Return [x, y] of the center of cell containing provided text 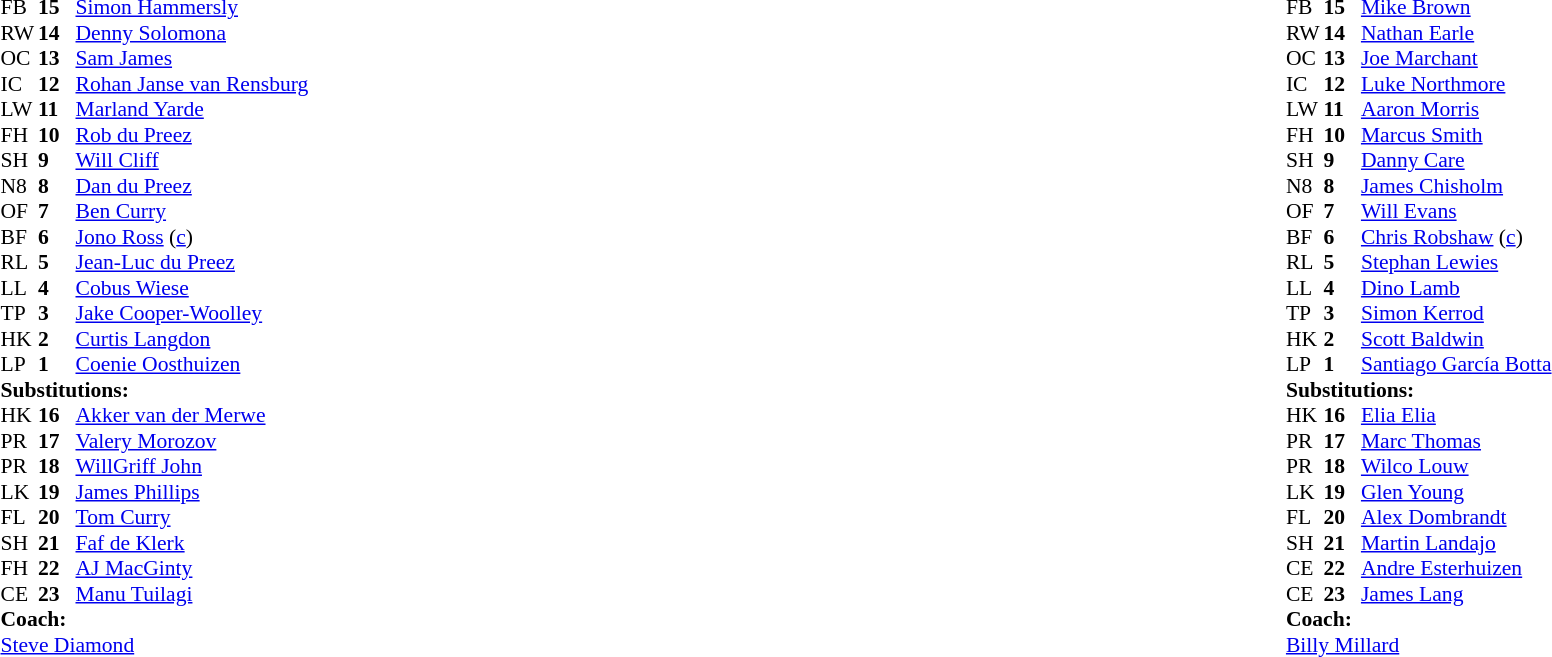
Rob du Preez [192, 135]
Elia Elia [1456, 415]
Stephan Lewies [1456, 263]
Chris Robshaw (c) [1456, 237]
Cobus Wiese [192, 288]
Scott Baldwin [1456, 339]
Danny Care [1456, 161]
Jake Cooper-Woolley [192, 313]
Valery Morozov [192, 441]
Aaron Morris [1456, 109]
James Lang [1456, 594]
Luke Northmore [1456, 84]
Dan du Preez [192, 186]
Andre Esterhuizen [1456, 569]
Dino Lamb [1456, 288]
Glen Young [1456, 492]
Sam James [192, 59]
Martin Landajo [1456, 543]
WillGriff John [192, 467]
Jean-Luc du Preez [192, 263]
Alex Dombrandt [1456, 517]
Will Evans [1456, 211]
Simon Kerrod [1456, 313]
Ben Curry [192, 211]
Faf de Klerk [192, 543]
Manu Tuilagi [192, 594]
Joe Marchant [1456, 59]
Marc Thomas [1456, 441]
Nathan Earle [1456, 33]
Marland Yarde [192, 109]
Curtis Langdon [192, 339]
James Chisholm [1456, 186]
Tom Curry [192, 517]
James Phillips [192, 492]
Jono Ross (c) [192, 237]
Santiago García Botta [1456, 365]
Rohan Janse van Rensburg [192, 84]
Coenie Oosthuizen [192, 365]
Wilco Louw [1456, 467]
Denny Solomona [192, 33]
Will Cliff [192, 161]
Marcus Smith [1456, 135]
Akker van der Merwe [192, 415]
AJ MacGinty [192, 569]
